Provide the (x, y) coordinate of the cell's center where the given text is located.  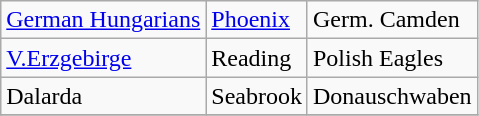
Seabrook (257, 96)
Phoenix (257, 20)
Reading (257, 58)
Donauschwaben (392, 96)
Dalarda (104, 96)
Polish Eagles (392, 58)
Germ. Camden (392, 20)
German Hungarians (104, 20)
V.Erzgebirge (104, 58)
